Capture the cell that displays the provided text and extract its (X, Y) central coordinate. 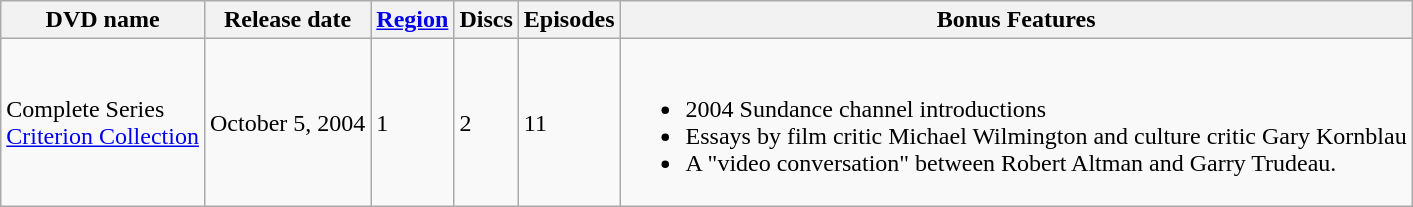
October 5, 2004 (287, 122)
Episodes (569, 20)
2 (486, 122)
Release date (287, 20)
11 (569, 122)
Bonus Features (1016, 20)
Complete SeriesCriterion Collection (103, 122)
DVD name (103, 20)
Region (412, 20)
1 (412, 122)
Discs (486, 20)
